Pinpoint the cell where the given text exists, returning its (x, y) midpoint coordinate. 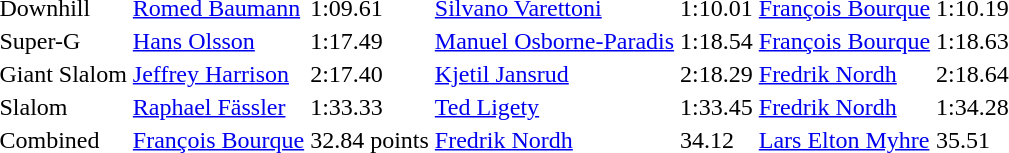
1:17.49 (370, 41)
Kjetil Jansrud (554, 74)
1:33.45 (717, 107)
Manuel Osborne-Paradis (554, 41)
Raphael Fässler (218, 107)
1:33.33 (370, 107)
Ted Ligety (554, 107)
2:17.40 (370, 74)
1:18.54 (717, 41)
Jeffrey Harrison (218, 74)
Hans Olsson (218, 41)
2:18.29 (717, 74)
François Bourque (844, 41)
